Return [x, y] of the center of cell containing provided text 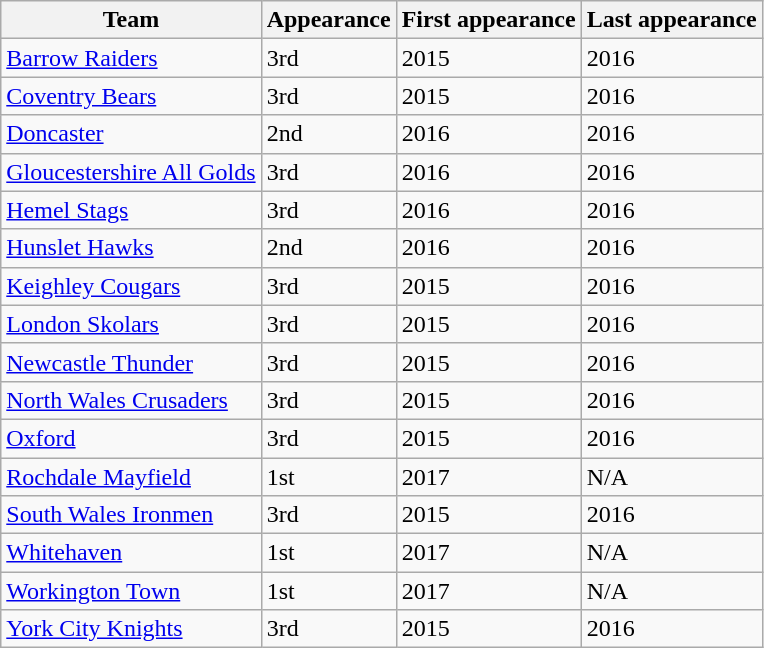
Keighley Cougars [131, 286]
Newcastle Thunder [131, 362]
London Skolars [131, 324]
Barrow Raiders [131, 58]
York City Knights [131, 629]
North Wales Crusaders [131, 400]
Last appearance [672, 20]
Hemel Stags [131, 210]
Gloucestershire All Golds [131, 172]
South Wales Ironmen [131, 515]
Appearance [328, 20]
Whitehaven [131, 553]
Rochdale Mayfield [131, 477]
Doncaster [131, 134]
Oxford [131, 438]
Hunslet Hawks [131, 248]
Coventry Bears [131, 96]
Team [131, 20]
First appearance [488, 20]
Workington Town [131, 591]
